Extract the (X, Y) coordinate from the center of the cell holding the provided text.  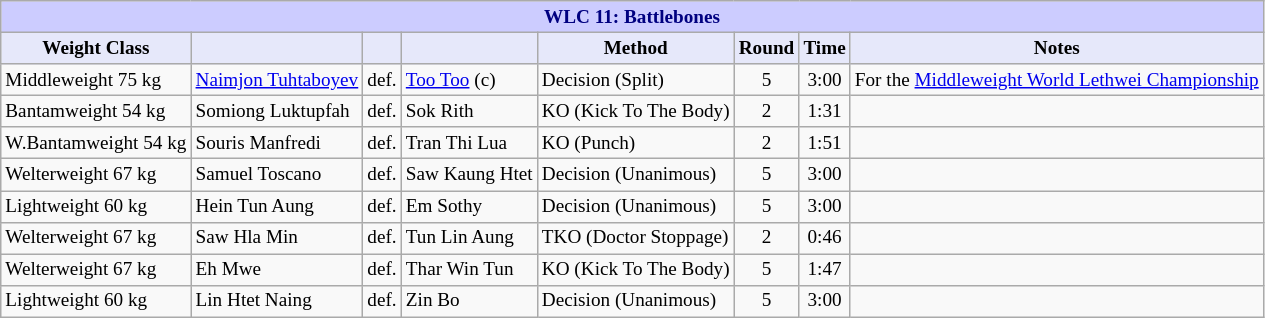
Tun Lin Aung (469, 238)
Weight Class (96, 48)
Time (824, 48)
Thar Win Tun (469, 270)
Samuel Toscano (277, 175)
1:47 (824, 270)
1:51 (824, 143)
Sok Rith (469, 111)
Souris Manfredi (277, 143)
Too Too (c) (469, 80)
Saw Kaung Htet (469, 175)
Lin Htet Naing (277, 301)
Em Sothy (469, 206)
Method (636, 48)
WLC 11: Battlebones (632, 17)
For the Middleweight World Lethwei Championship (1056, 80)
Bantamweight 54 kg (96, 111)
KO (Punch) (636, 143)
1:31 (824, 111)
Somiong Luktupfah (277, 111)
W.Bantamweight 54 kg (96, 143)
TKO (Doctor Stoppage) (636, 238)
Eh Mwe (277, 270)
Round (766, 48)
Middleweight 75 kg (96, 80)
Naimjon Tuhtaboyev (277, 80)
0:46 (824, 238)
Tran Thi Lua (469, 143)
Decision (Split) (636, 80)
Zin Bo (469, 301)
Saw Hla Min (277, 238)
Hein Tun Aung (277, 206)
Notes (1056, 48)
